Capture the cell that displays the provided text and extract its [X, Y] central coordinate. 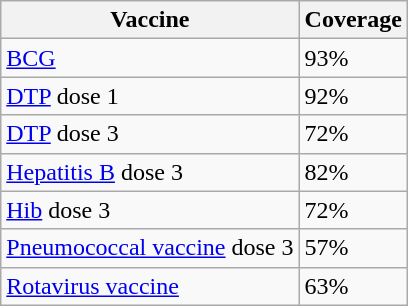
DTP dose 3 [150, 134]
DTP dose 1 [150, 96]
57% [353, 248]
82% [353, 172]
Vaccine [150, 20]
Coverage [353, 20]
BCG [150, 58]
Rotavirus vaccine [150, 286]
Pneumococcal vaccine dose 3 [150, 248]
Hib dose 3 [150, 210]
Hepatitis B dose 3 [150, 172]
93% [353, 58]
92% [353, 96]
63% [353, 286]
